Capture the cell that displays the provided text and extract its (x, y) central coordinate. 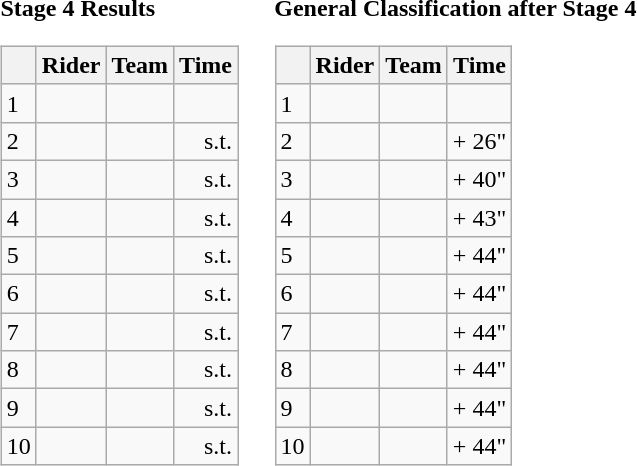
+ 26" (479, 141)
+ 43" (479, 217)
+ 40" (479, 179)
